Return (x, y) of the center of cell containing provided text 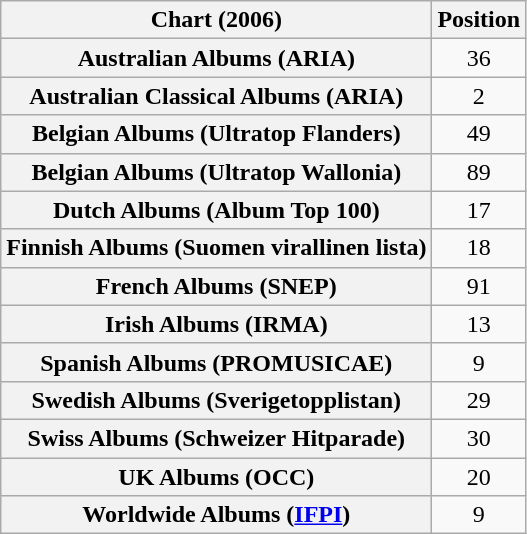
2 (479, 96)
89 (479, 172)
30 (479, 438)
29 (479, 400)
13 (479, 324)
Dutch Albums (Album Top 100) (216, 210)
Position (479, 20)
Swiss Albums (Schweizer Hitparade) (216, 438)
Australian Classical Albums (ARIA) (216, 96)
18 (479, 248)
Irish Albums (IRMA) (216, 324)
Worldwide Albums (IFPI) (216, 515)
Belgian Albums (Ultratop Wallonia) (216, 172)
Finnish Albums (Suomen virallinen lista) (216, 248)
91 (479, 286)
Swedish Albums (Sverigetopplistan) (216, 400)
French Albums (SNEP) (216, 286)
Chart (2006) (216, 20)
UK Albums (OCC) (216, 477)
36 (479, 58)
Australian Albums (ARIA) (216, 58)
20 (479, 477)
49 (479, 134)
Spanish Albums (PROMUSICAE) (216, 362)
Belgian Albums (Ultratop Flanders) (216, 134)
17 (479, 210)
